Identify which cell holds the provided text, then report its [X, Y] central coordinate. 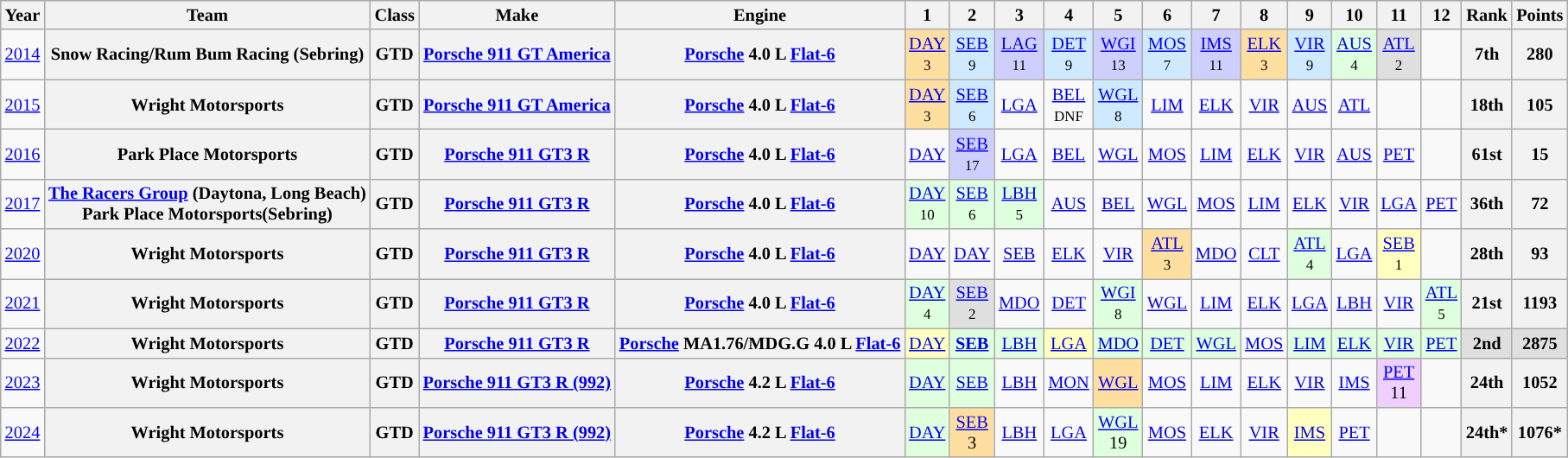
ATL [1355, 105]
DET 9 [1068, 54]
CLT [1264, 254]
2023 [22, 383]
Park Place Motorsports [207, 154]
LAG11 [1019, 54]
DAY 4 [927, 303]
2017 [22, 204]
Make [517, 15]
2021 [22, 303]
4 [1068, 15]
93 [1539, 254]
2nd [1487, 343]
1052 [1539, 383]
6 [1167, 15]
10 [1355, 15]
24th [1487, 383]
12 [1441, 15]
SEB 9 [972, 54]
1 [927, 15]
MON [1068, 383]
DAY 10 [927, 204]
2015 [22, 105]
7th [1487, 54]
BEL DNF [1068, 105]
Rank [1487, 15]
9 [1310, 15]
21st [1487, 303]
SEB 17 [972, 154]
2014 [22, 54]
Porsche MA1.76/MDG.G 4.0 L Flat-6 [760, 343]
ATL 3 [1167, 254]
The Racers Group (Daytona, Long Beach)Park Place Motorsports(Sebring) [207, 204]
61st [1487, 154]
18th [1487, 105]
MOS7 [1167, 54]
ELK 3 [1264, 54]
Points [1539, 15]
Snow Racing/Rum Bum Racing (Sebring) [207, 54]
AUS 4 [1355, 54]
WGL 8 [1118, 105]
Team [207, 15]
28th [1487, 254]
WGI 8 [1118, 303]
280 [1539, 54]
11 [1399, 15]
1193 [1539, 303]
IMS 11 [1216, 54]
2016 [22, 154]
ATL 5 [1441, 303]
SEB 1 [1399, 254]
Year [22, 15]
2022 [22, 343]
Class [395, 15]
WGI 13 [1118, 54]
PET11 [1399, 383]
24th* [1487, 432]
ATL 2 [1399, 54]
7 [1216, 15]
2024 [22, 432]
SEB3 [972, 432]
72 [1539, 204]
15 [1539, 154]
VIR 9 [1310, 54]
5 [1118, 15]
36th [1487, 204]
1076* [1539, 432]
105 [1539, 105]
Engine [760, 15]
SEB 2 [972, 303]
ATL 4 [1310, 254]
WGL19 [1118, 432]
3 [1019, 15]
2875 [1539, 343]
8 [1264, 15]
2 [972, 15]
LBH 5 [1019, 204]
2020 [22, 254]
